Capture the cell that displays the provided text and extract its [x, y] central coordinate. 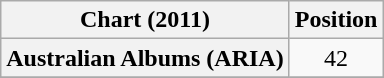
Position [336, 20]
Chart (2011) [145, 20]
42 [336, 58]
Australian Albums (ARIA) [145, 58]
